Detect which cell encompasses the target text, then output its (x, y) center coordinate. 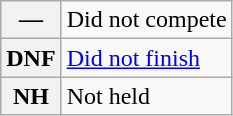
Did not compete (146, 20)
Not held (146, 96)
DNF (31, 58)
NH (31, 96)
Did not finish (146, 58)
— (31, 20)
